Search for the cell housing the specified text and yield its [x, y] center coordinate. 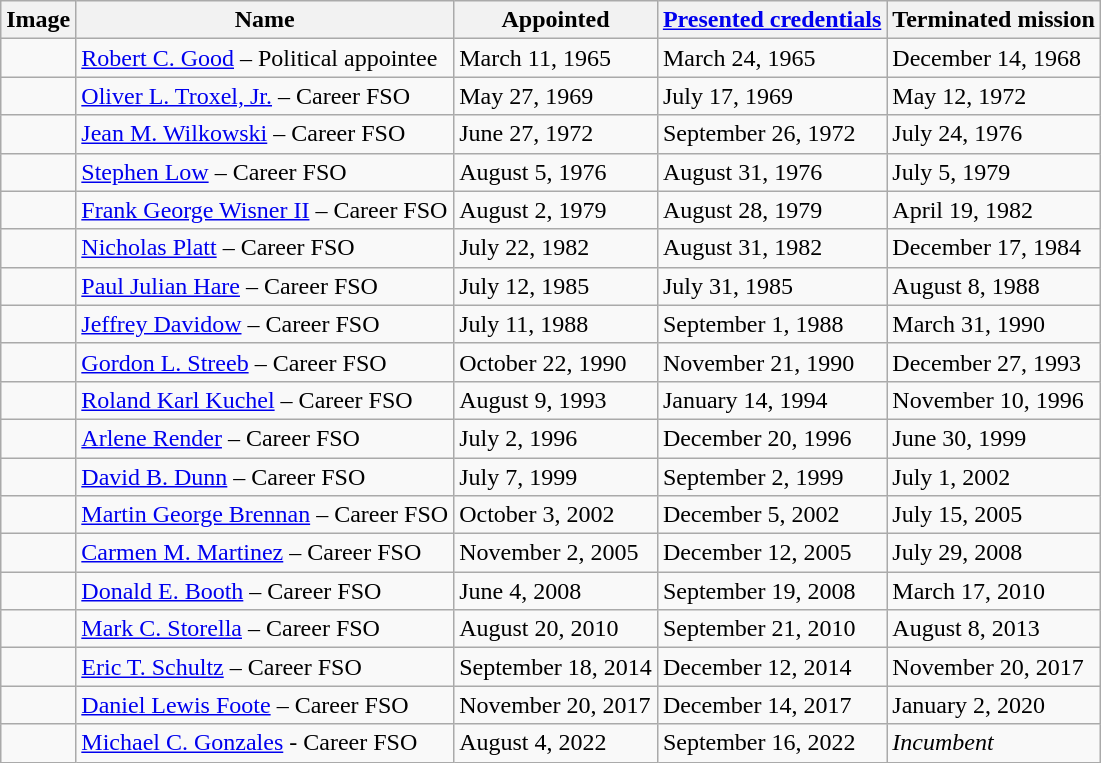
December 12, 2014 [772, 667]
August 4, 2022 [556, 743]
Daniel Lewis Foote – Career FSO [265, 705]
January 14, 1994 [772, 400]
Eric T. Schultz – Career FSO [265, 667]
April 19, 1982 [994, 210]
August 31, 1982 [772, 248]
Robert C. Good – Political appointee [265, 58]
Oliver L. Troxel, Jr. – Career FSO [265, 96]
Gordon L. Streeb – Career FSO [265, 362]
Arlene Render – Career FSO [265, 438]
September 18, 2014 [556, 667]
Name [265, 20]
December 20, 1996 [772, 438]
Nicholas Platt – Career FSO [265, 248]
Incumbent [994, 743]
July 2, 1996 [556, 438]
March 17, 2010 [994, 591]
Appointed [556, 20]
May 12, 1972 [994, 96]
June 30, 1999 [994, 438]
August 5, 1976 [556, 172]
March 31, 1990 [994, 324]
July 17, 1969 [772, 96]
August 2, 1979 [556, 210]
September 26, 1972 [772, 134]
Frank George Wisner II – Career FSO [265, 210]
December 14, 2017 [772, 705]
September 21, 2010 [772, 629]
David B. Dunn – Career FSO [265, 477]
August 20, 2010 [556, 629]
Stephen Low – Career FSO [265, 172]
January 2, 2020 [994, 705]
October 3, 2002 [556, 515]
December 12, 2005 [772, 553]
September 16, 2022 [772, 743]
Mark C. Storella – Career FSO [265, 629]
December 5, 2002 [772, 515]
July 29, 2008 [994, 553]
July 31, 1985 [772, 286]
November 10, 1996 [994, 400]
August 8, 2013 [994, 629]
December 27, 1993 [994, 362]
Donald E. Booth – Career FSO [265, 591]
Michael C. Gonzales - Career FSO [265, 743]
July 1, 2002 [994, 477]
July 15, 2005 [994, 515]
Image [38, 20]
July 24, 1976 [994, 134]
Jean M. Wilkowski – Career FSO [265, 134]
Martin George Brennan – Career FSO [265, 515]
March 24, 1965 [772, 58]
August 9, 1993 [556, 400]
December 14, 1968 [994, 58]
June 27, 1972 [556, 134]
December 17, 1984 [994, 248]
September 1, 1988 [772, 324]
November 21, 1990 [772, 362]
March 11, 1965 [556, 58]
May 27, 1969 [556, 96]
August 8, 1988 [994, 286]
June 4, 2008 [556, 591]
Terminated mission [994, 20]
November 2, 2005 [556, 553]
Jeffrey Davidow – Career FSO [265, 324]
July 5, 1979 [994, 172]
July 7, 1999 [556, 477]
Presented credentials [772, 20]
September 19, 2008 [772, 591]
September 2, 1999 [772, 477]
July 12, 1985 [556, 286]
October 22, 1990 [556, 362]
Paul Julian Hare – Career FSO [265, 286]
Roland Karl Kuchel – Career FSO [265, 400]
Carmen M. Martinez – Career FSO [265, 553]
July 22, 1982 [556, 248]
August 31, 1976 [772, 172]
July 11, 1988 [556, 324]
August 28, 1979 [772, 210]
